From the cell containing the given text, extract its center point as (x, y) coordinate. 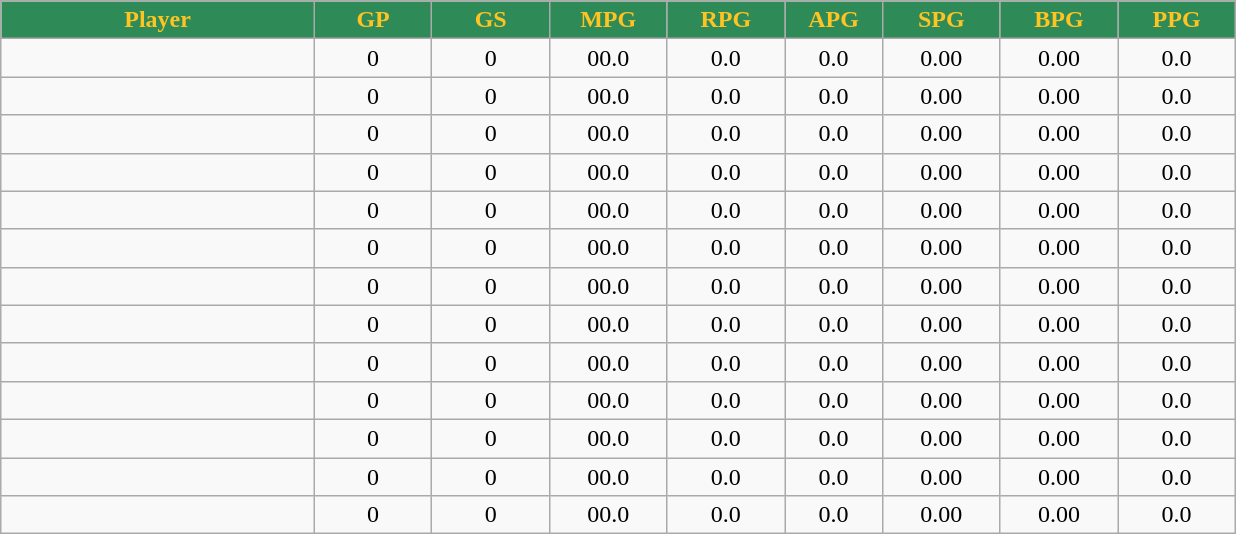
GS (491, 20)
PPG (1177, 20)
GP (373, 20)
BPG (1059, 20)
APG (834, 20)
SPG (942, 20)
RPG (726, 20)
Player (158, 20)
MPG (608, 20)
